For the text-containing cell, return its midpoint in [x, y] coordinate format. 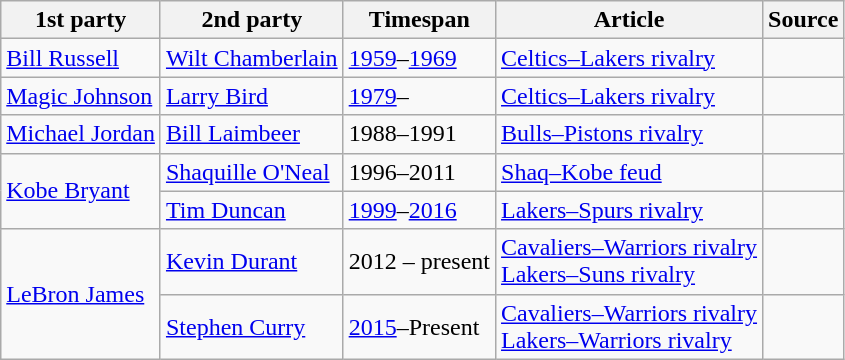
Shaquille O'Neal [252, 172]
Bill Laimbeer [252, 134]
2015–Present [419, 326]
Lakers–Spurs rivalry [630, 210]
Source [804, 20]
1996–2011 [419, 172]
Tim Duncan [252, 210]
Larry Bird [252, 96]
1st party [81, 20]
Stephen Curry [252, 326]
1988–1991 [419, 134]
Bill Russell [81, 58]
Michael Jordan [81, 134]
1979– [419, 96]
Article [630, 20]
Kobe Bryant [81, 191]
Kevin Durant [252, 262]
Bulls–Pistons rivalry [630, 134]
Shaq–Kobe feud [630, 172]
Timespan [419, 20]
2012 – present [419, 262]
LeBron James [81, 294]
Cavaliers–Warriors rivalry Lakers–Warriors rivalry [630, 326]
Magic Johnson [81, 96]
Wilt Chamberlain [252, 58]
Cavaliers–Warriors rivalry Lakers–Suns rivalry [630, 262]
1999–2016 [419, 210]
2nd party [252, 20]
1959–1969 [419, 58]
